Output the [X, Y] coordinate of the center of the cell containing the given text.  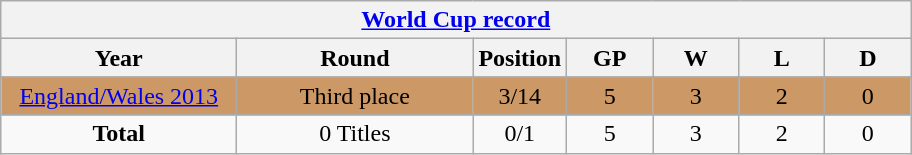
3/14 [520, 96]
0/1 [520, 134]
Total [119, 134]
Round [355, 58]
England/Wales 2013 [119, 96]
Year [119, 58]
0 Titles [355, 134]
L [782, 58]
D [868, 58]
Position [520, 58]
World Cup record [456, 20]
W [696, 58]
GP [610, 58]
Third place [355, 96]
